Search for the cell housing the specified text and yield its [x, y] center coordinate. 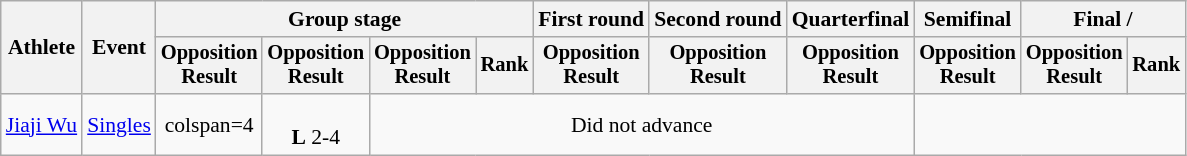
Event [119, 48]
L 2-4 [316, 124]
Jiaji Wu [42, 124]
Final / [1103, 19]
Second round [718, 19]
colspan=4 [210, 124]
Athlete [42, 48]
Quarterfinal [851, 19]
Singles [119, 124]
First round [591, 19]
Group stage [344, 19]
Semifinal [968, 19]
Did not advance [642, 124]
